Return the [x, y] coordinate for the center point of the cell that contains the specified text.  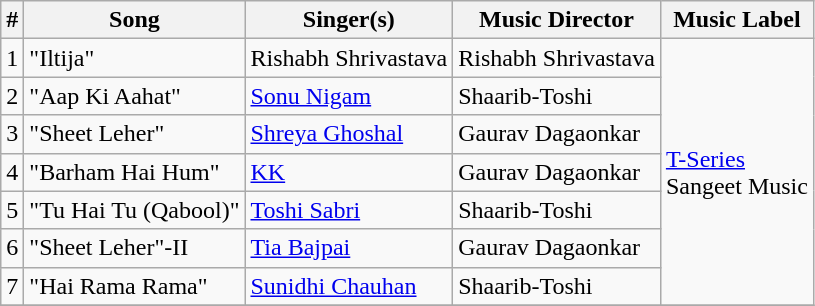
4 [12, 172]
Singer(s) [349, 20]
Sunidhi Chauhan [349, 286]
Toshi Sabri [349, 210]
"Hai Rama Rama" [134, 286]
"Tu Hai Tu (Qabool)" [134, 210]
Music Label [736, 20]
Song [134, 20]
Tia Bajpai [349, 248]
"Aap Ki Aahat" [134, 96]
Shreya Ghoshal [349, 134]
7 [12, 286]
1 [12, 58]
Music Director [557, 20]
KK [349, 172]
# [12, 20]
3 [12, 134]
Sonu Nigam [349, 96]
"Sheet Leher"-II [134, 248]
"Barham Hai Hum" [134, 172]
"Sheet Leher" [134, 134]
"Iltija" [134, 58]
6 [12, 248]
T-SeriesSangeet Music [736, 172]
2 [12, 96]
5 [12, 210]
